Return the [X, Y] coordinate for the center point of the cell that contains the specified text.  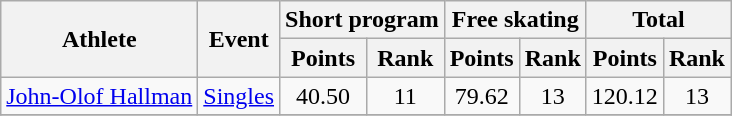
Short program [362, 20]
Free skating [515, 20]
Singles [239, 96]
120.12 [624, 96]
Athlete [100, 39]
Total [658, 20]
40.50 [324, 96]
11 [405, 96]
John-Olof Hallman [100, 96]
79.62 [482, 96]
Event [239, 39]
